Detect which cell encompasses the target text, then output its (x, y) center coordinate. 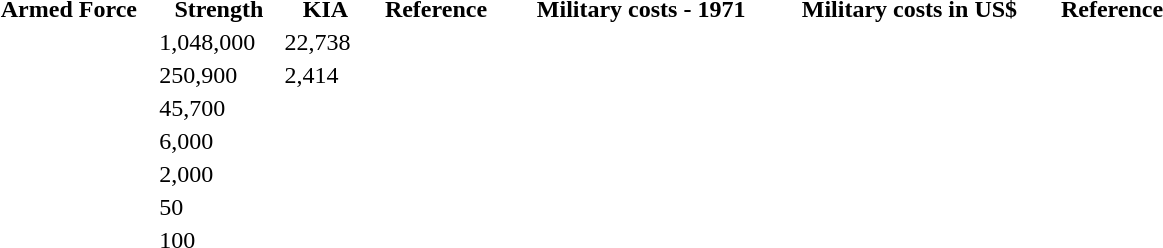
6,000 (219, 141)
22,738 (326, 42)
2,414 (326, 75)
45,700 (219, 108)
250,900 (219, 75)
2,000 (219, 174)
50 (219, 207)
1,048,000 (219, 42)
